Return the [X, Y] coordinate for the center point of the cell that contains the specified text.  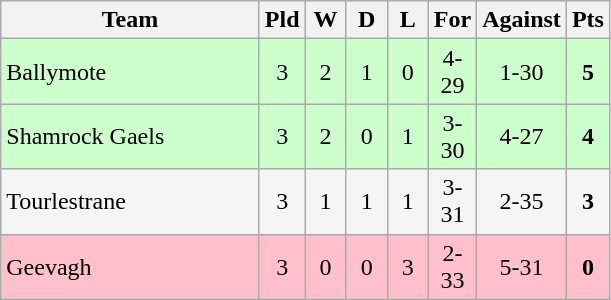
Tourlestrane [130, 202]
4-27 [522, 136]
Pld [282, 20]
Team [130, 20]
W [326, 20]
5 [588, 72]
L [408, 20]
D [366, 20]
4 [588, 136]
Pts [588, 20]
For [452, 20]
Against [522, 20]
Shamrock Gaels [130, 136]
5-31 [522, 266]
Ballymote [130, 72]
2-35 [522, 202]
Geevagh [130, 266]
4-29 [452, 72]
2-33 [452, 266]
1-30 [522, 72]
3-30 [452, 136]
3-31 [452, 202]
